For the text-containing cell, return its midpoint in (X, Y) coordinate format. 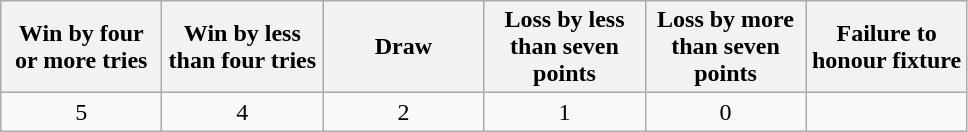
5 (82, 112)
4 (242, 112)
Loss by more than seven points (726, 47)
Win by less than four tries (242, 47)
2 (404, 112)
0 (726, 112)
Draw (404, 47)
Failure to honour fixture (886, 47)
Win by four or more tries (82, 47)
1 (564, 112)
Loss by less than seven points (564, 47)
